Provide the [x, y] coordinate of the cell's center where the given text is located.  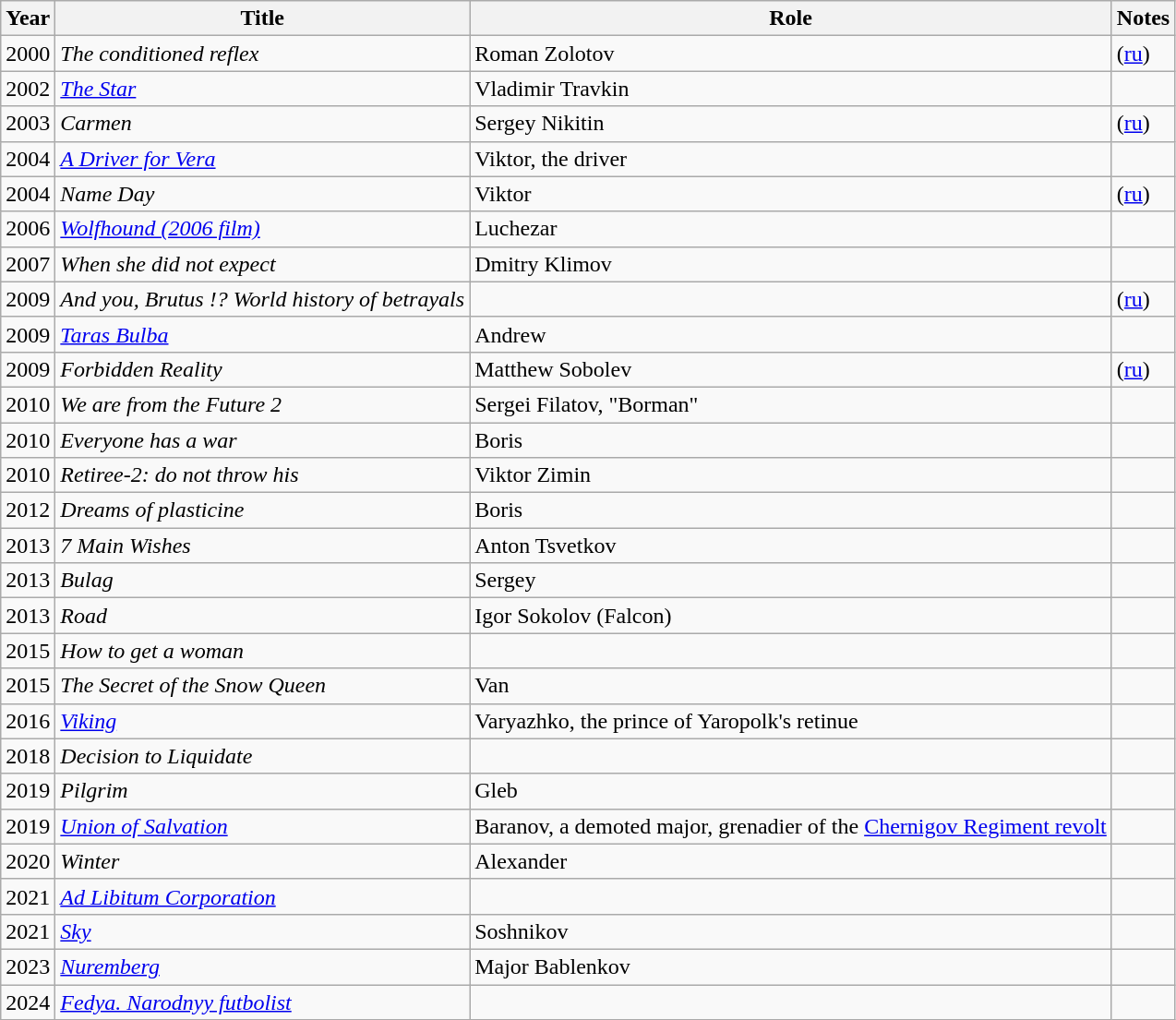
2020 [28, 861]
Name Day [262, 194]
Anton Tsvetkov [791, 546]
Union of Salvation [262, 826]
Ad Libitum Corporation [262, 896]
Major Bablenkov [791, 966]
Retiree-2: do not throw his [262, 475]
7 Main Wishes [262, 546]
Winter [262, 861]
Alexander [791, 861]
Dreams of plasticine [262, 510]
Sergey Nikitin [791, 124]
Everyone has a war [262, 440]
When she did not expect [262, 264]
2002 [28, 89]
Igor Sokolov (Falcon) [791, 616]
Role [791, 18]
Soshnikov [791, 931]
2024 [28, 1002]
Viktor, the driver [791, 159]
A Driver for Vera [262, 159]
2000 [28, 54]
Dmitry Klimov [791, 264]
Fedya. Narodnyy futbolist [262, 1002]
2006 [28, 229]
Viking [262, 721]
The Secret of the Snow Queen [262, 686]
Varyazhko, the prince of Yaropolk's retinue [791, 721]
The Star [262, 89]
Roman Zolotov [791, 54]
The conditioned reflex [262, 54]
Andrew [791, 334]
We are from the Future 2 [262, 404]
Baranov, a demoted major, grenadier of the Chernigov Regiment revolt [791, 826]
Taras Bulba [262, 334]
Viktor Zimin [791, 475]
Vladimir Travkin [791, 89]
Title [262, 18]
Notes [1143, 18]
2012 [28, 510]
And you, Brutus !? World history of betrayals [262, 299]
Sergey [791, 581]
2003 [28, 124]
Luchezar [791, 229]
2007 [28, 264]
Carmen [262, 124]
Matthew Sobolev [791, 369]
Road [262, 616]
Sky [262, 931]
2016 [28, 721]
Van [791, 686]
Sergei Filatov, "Borman" [791, 404]
Year [28, 18]
Pilgrim [262, 791]
Forbidden Reality [262, 369]
Gleb [791, 791]
Viktor [791, 194]
2018 [28, 756]
Bulag [262, 581]
Decision to Liquidate [262, 756]
Nuremberg [262, 966]
How to get a woman [262, 651]
2023 [28, 966]
Wolfhound (2006 film) [262, 229]
